Search for the cell housing the specified text and yield its (X, Y) center coordinate. 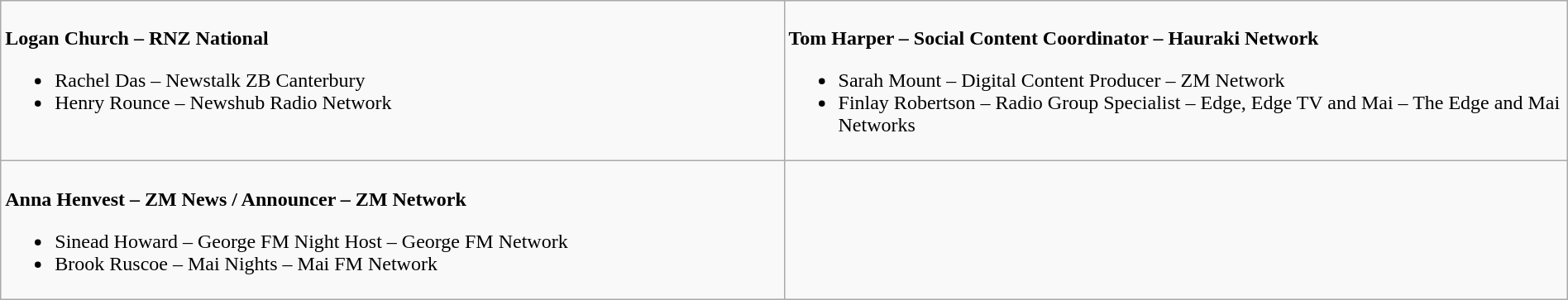
Anna Henvest – ZM News / Announcer – ZM NetworkSinead Howard – George FM Night Host – George FM NetworkBrook Ruscoe – Mai Nights – Mai FM Network (392, 230)
Logan Church – RNZ NationalRachel Das – Newstalk ZB CanterburyHenry Rounce – Newshub Radio Network (392, 81)
